Scan for the cell matching the given text and deliver its (X, Y) coordinate at center. 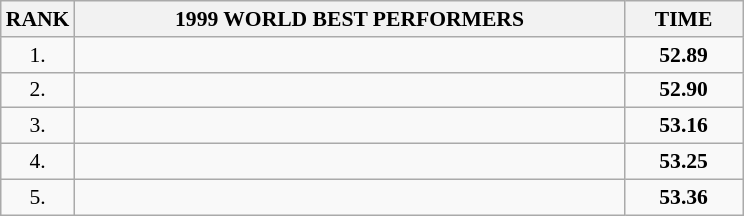
2. (38, 90)
RANK (38, 19)
52.90 (684, 90)
1999 WORLD BEST PERFORMERS (349, 19)
1. (38, 55)
52.89 (684, 55)
TIME (684, 19)
4. (38, 162)
3. (38, 126)
53.25 (684, 162)
53.36 (684, 197)
5. (38, 197)
53.16 (684, 126)
